Return [x, y] of the center of cell containing provided text 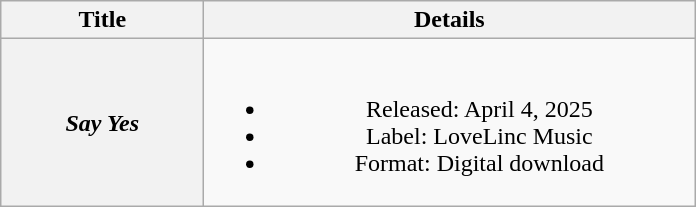
Say Yes [102, 122]
Released: April 4, 2025Label: LoveLinc MusicFormat: Digital download [450, 122]
Title [102, 20]
Details [450, 20]
